From the cell containing the given text, extract its center point as [x, y] coordinate. 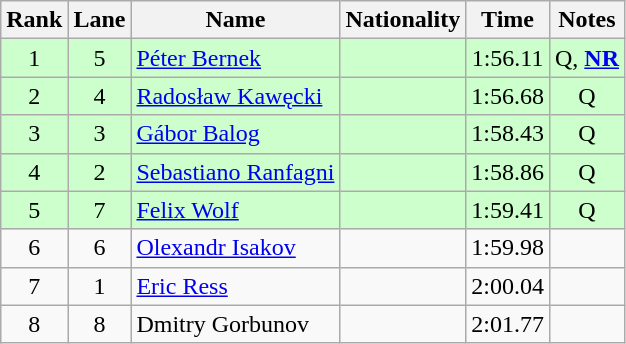
Nationality [403, 20]
Radosław Kawęcki [236, 96]
1:56.11 [508, 58]
1:58.43 [508, 134]
Q, NR [586, 58]
1:59.98 [508, 248]
Rank [34, 20]
Time [508, 20]
Notes [586, 20]
Péter Bernek [236, 58]
Sebastiano Ranfagni [236, 172]
2:00.04 [508, 286]
1:59.41 [508, 210]
Felix Wolf [236, 210]
1:58.86 [508, 172]
Name [236, 20]
Gábor Balog [236, 134]
Eric Ress [236, 286]
Lane [100, 20]
Olexandr Isakov [236, 248]
Dmitry Gorbunov [236, 324]
1:56.68 [508, 96]
2:01.77 [508, 324]
